Provide the [X, Y] coordinate of the cell's center where the given text is located.  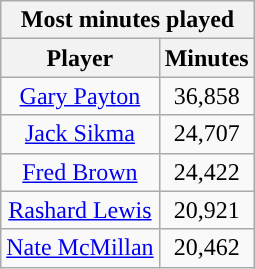
24,707 [206, 134]
Rashard Lewis [80, 210]
24,422 [206, 172]
20,921 [206, 210]
Player [80, 58]
Most minutes played [128, 20]
Gary Payton [80, 96]
Minutes [206, 58]
Nate McMillan [80, 248]
36,858 [206, 96]
Jack Sikma [80, 134]
20,462 [206, 248]
Fred Brown [80, 172]
